Capture the cell that displays the provided text and extract its [X, Y] central coordinate. 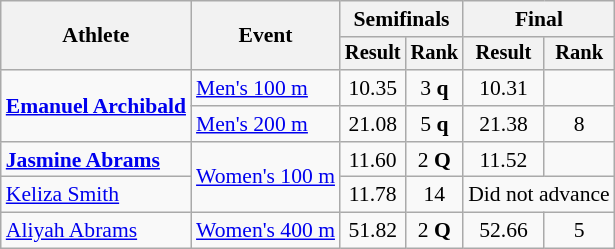
11.78 [373, 195]
10.35 [373, 88]
11.60 [373, 160]
3 q [435, 88]
Final [539, 19]
14 [435, 195]
Women's 100 m [266, 178]
10.31 [504, 88]
Event [266, 36]
Aliyah Abrams [96, 231]
21.38 [504, 124]
Did not advance [539, 195]
Athlete [96, 36]
Men's 100 m [266, 88]
11.52 [504, 160]
Emanuel Archibald [96, 106]
5 [580, 231]
Semifinals [402, 19]
Jasmine Abrams [96, 160]
52.66 [504, 231]
Women's 400 m [266, 231]
21.08 [373, 124]
8 [580, 124]
Men's 200 m [266, 124]
5 q [435, 124]
Keliza Smith [96, 195]
51.82 [373, 231]
